For the text-containing cell, return its midpoint in [x, y] coordinate format. 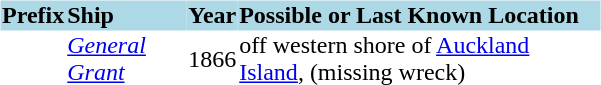
Ship [126, 15]
Possible or Last Known Location [420, 15]
Year [212, 15]
Prefix [32, 15]
